Identify which cell holds the provided text, then report its [X, Y] central coordinate. 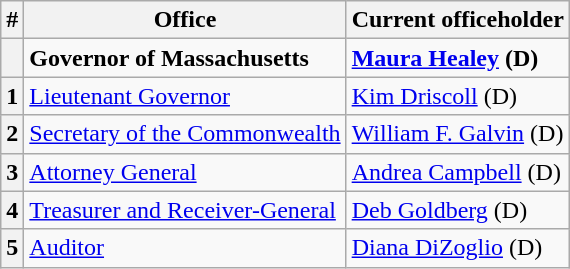
Diana DiZoglio (D) [458, 248]
Lieutenant Governor [185, 96]
1 [12, 96]
Auditor [185, 248]
4 [12, 210]
Current officeholder [458, 20]
Attorney General [185, 172]
3 [12, 172]
Kim Driscoll (D) [458, 96]
Treasurer and Receiver-General [185, 210]
5 [12, 248]
Office [185, 20]
Secretary of the Commonwealth [185, 134]
# [12, 20]
William F. Galvin (D) [458, 134]
Governor of Massachusetts [185, 58]
Andrea Campbell (D) [458, 172]
Deb Goldberg (D) [458, 210]
2 [12, 134]
Maura Healey (D) [458, 58]
